Identify which cell holds the provided text, then report its (x, y) central coordinate. 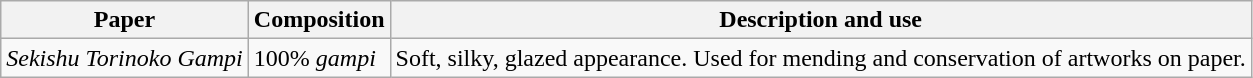
Paper (125, 20)
Description and use (820, 20)
100% gampi (319, 58)
Sekishu Torinoko Gampi (125, 58)
Soft, silky, glazed appearance. Used for mending and conservation of artworks on paper. (820, 58)
Composition (319, 20)
